Return the [x, y] coordinate for the center point of the cell that contains the specified text.  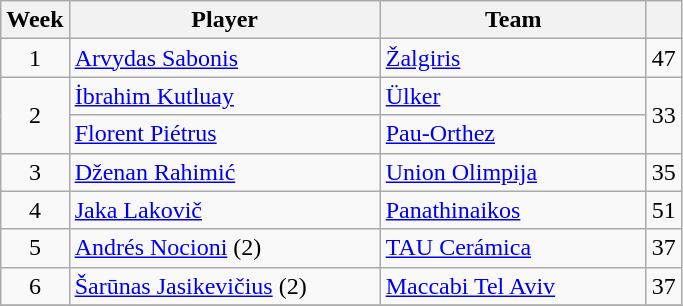
Arvydas Sabonis [224, 58]
Jaka Lakovič [224, 210]
47 [664, 58]
51 [664, 210]
TAU Cerámica [513, 248]
Maccabi Tel Aviv [513, 286]
Ülker [513, 96]
6 [35, 286]
Panathinaikos [513, 210]
İbrahim Kutluay [224, 96]
Dženan Rahimić [224, 172]
Andrés Nocioni (2) [224, 248]
Florent Piétrus [224, 134]
2 [35, 115]
1 [35, 58]
Šarūnas Jasikevičius (2) [224, 286]
4 [35, 210]
Team [513, 20]
5 [35, 248]
Week [35, 20]
Player [224, 20]
3 [35, 172]
35 [664, 172]
Union Olimpija [513, 172]
Pau-Orthez [513, 134]
Žalgiris [513, 58]
33 [664, 115]
